Detect which cell encompasses the target text, then output its [x, y] center coordinate. 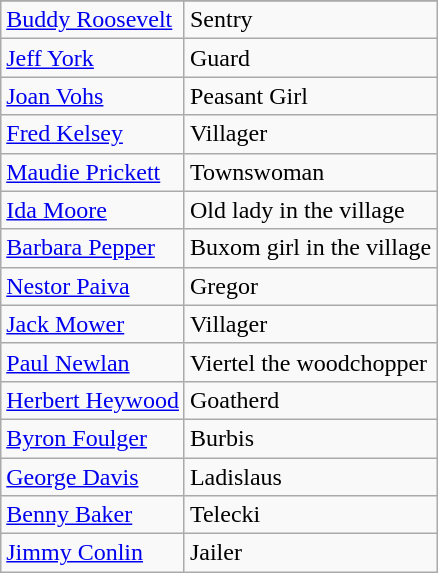
Buddy Roosevelt [93, 20]
Peasant Girl [310, 96]
Jack Mower [93, 324]
Guard [310, 58]
Jimmy Conlin [93, 553]
Buxom girl in the village [310, 248]
Burbis [310, 438]
Jeff York [93, 58]
Fred Kelsey [93, 134]
George Davis [93, 477]
Paul Newlan [93, 362]
Telecki [310, 515]
Herbert Heywood [93, 400]
Viertel the woodchopper [310, 362]
Townswoman [310, 172]
Benny Baker [93, 515]
Byron Foulger [93, 438]
Ida Moore [93, 210]
Old lady in the village [310, 210]
Sentry [310, 20]
Gregor [310, 286]
Nestor Paiva [93, 286]
Goatherd [310, 400]
Maudie Prickett [93, 172]
Barbara Pepper [93, 248]
Jailer [310, 553]
Ladislaus [310, 477]
Joan Vohs [93, 96]
